Capture the cell that displays the provided text and extract its [x, y] central coordinate. 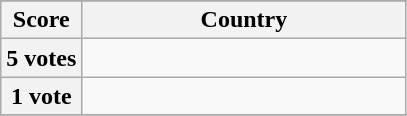
1 vote [42, 96]
Score [42, 20]
Country [244, 20]
5 votes [42, 58]
